Provide the (x, y) coordinate of the cell's center where the given text is located.  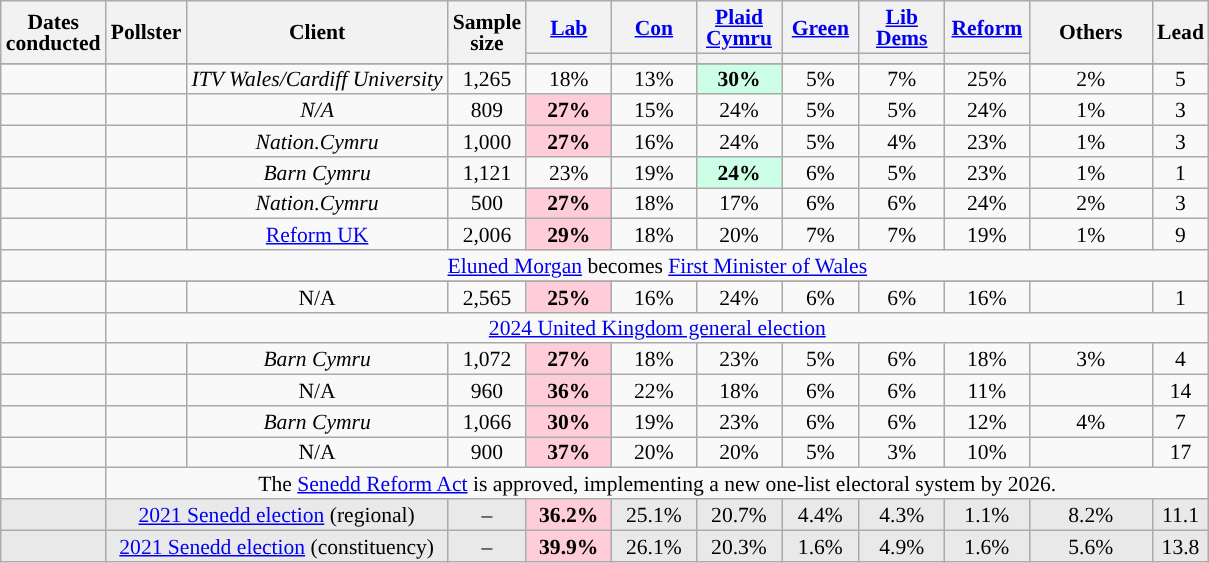
Eluned Morgan becomes First Minister of Wales (658, 266)
8.2% (1090, 514)
Lib Dems (902, 27)
2,006 (487, 234)
5.6% (1090, 546)
ITV Wales/Cardiff University (316, 78)
4 (1180, 360)
Lead (1180, 32)
12% (986, 422)
39.9% (568, 546)
20.3% (738, 546)
2024 United Kingdom general election (658, 328)
9 (1180, 234)
4.3% (902, 514)
25.1% (654, 514)
Others (1090, 32)
36% (568, 390)
The Senedd Reform Act is approved, implementing a new one-list electoral system by 2026. (658, 484)
7 (1180, 422)
809 (487, 110)
2021 Senedd election (regional) (277, 514)
Lab (568, 27)
10% (986, 452)
960 (487, 390)
Reform (986, 27)
Pollster (146, 32)
Plaid Cymru (738, 27)
17 (1180, 452)
29% (568, 234)
1,072 (487, 360)
20.7% (738, 514)
26.1% (654, 546)
4.9% (902, 546)
1,000 (487, 142)
37% (568, 452)
2,565 (487, 296)
Con (654, 27)
Reform UK (316, 234)
11% (986, 390)
Green (821, 27)
11.1 (1180, 514)
15% (654, 110)
Samplesize (487, 32)
4.4% (821, 514)
1,265 (487, 78)
Datesconducted (54, 32)
1,121 (487, 172)
Client (316, 32)
900 (487, 452)
500 (487, 204)
1.1% (986, 514)
17% (738, 204)
13.8 (1180, 546)
1,066 (487, 422)
22% (654, 390)
36.2% (568, 514)
14 (1180, 390)
5 (1180, 78)
2021 Senedd election (constituency) (277, 546)
13% (654, 78)
